Search for the cell housing the specified text and yield its [X, Y] center coordinate. 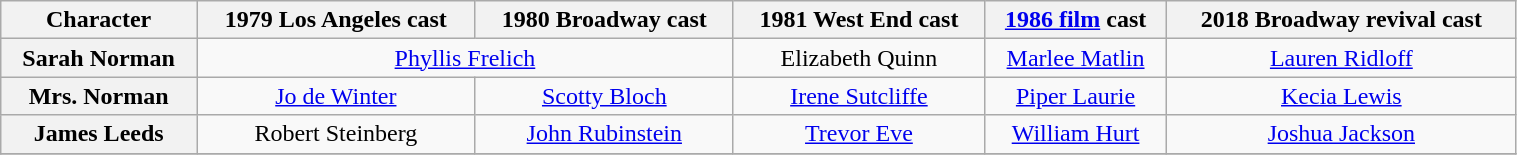
1986 film cast [1075, 20]
2018 Broadway revival cast [1342, 20]
Mrs. Norman [99, 96]
Lauren Ridloff [1342, 58]
Piper Laurie [1075, 96]
Sarah Norman [99, 58]
Phyllis Frelich [466, 58]
Jo de Winter [336, 96]
1979 Los Angeles cast [336, 20]
John Rubinstein [604, 134]
Irene Sutcliffe [858, 96]
Elizabeth Quinn [858, 58]
William Hurt [1075, 134]
1980 Broadway cast [604, 20]
Scotty Bloch [604, 96]
1981 West End cast [858, 20]
Joshua Jackson [1342, 134]
James Leeds [99, 134]
Character [99, 20]
Marlee Matlin [1075, 58]
Kecia Lewis [1342, 96]
Trevor Eve [858, 134]
Robert Steinberg [336, 134]
